Identify which cell holds the provided text, then report its (X, Y) central coordinate. 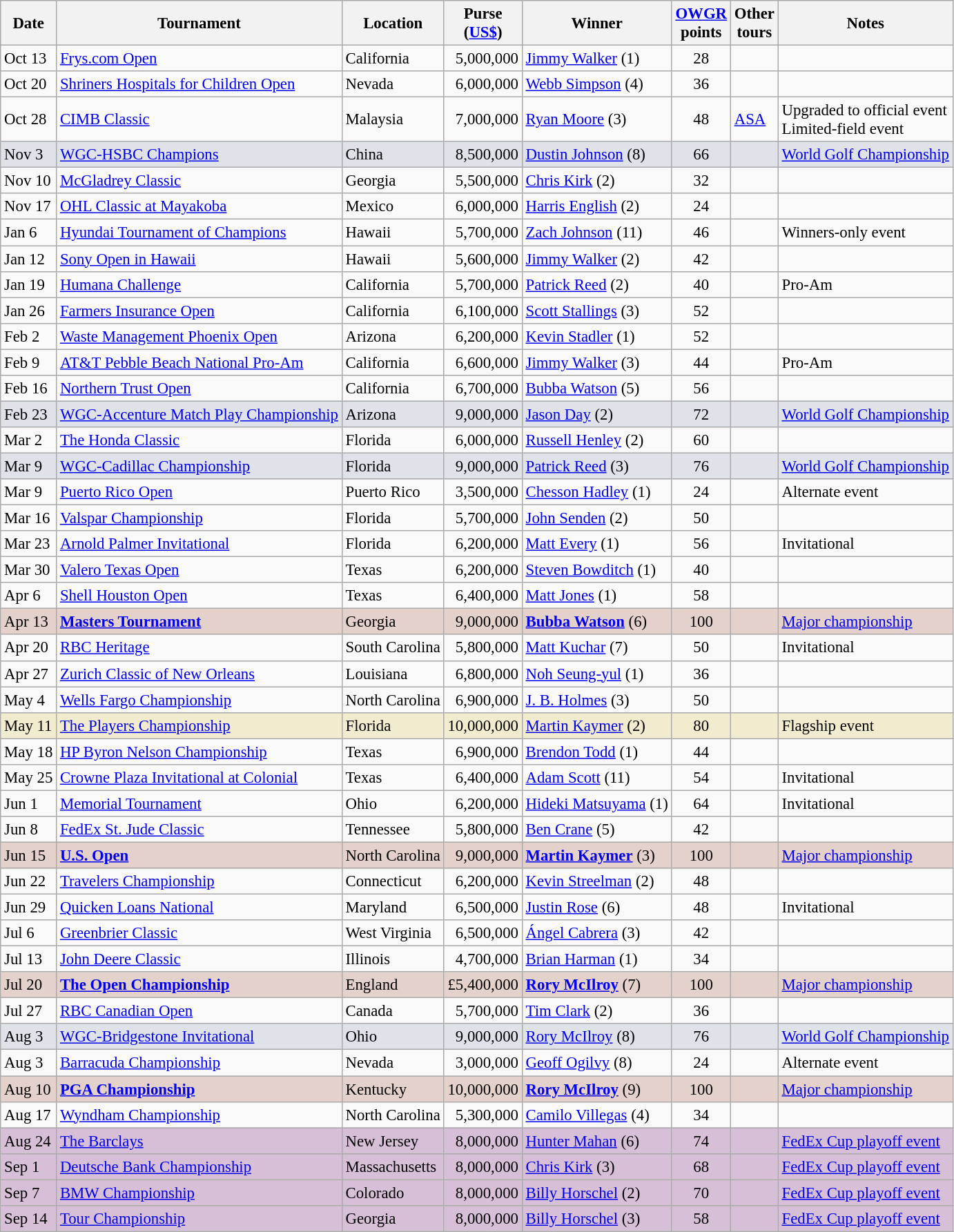
Quicken Loans National (199, 908)
OWGRpoints (701, 23)
May 11 (29, 725)
The Players Championship (199, 725)
Wells Fargo Championship (199, 700)
Frys.com Open (199, 59)
Jun 8 (29, 830)
The Barclays (199, 1141)
Dustin Johnson (8) (596, 155)
Sep 14 (29, 1219)
6,100,000 (483, 311)
Humana Challenge (199, 284)
Rory McIlroy (8) (596, 1037)
Jason Day (2) (596, 414)
Kevin Streelman (2) (596, 881)
Patrick Reed (2) (596, 284)
Apr 6 (29, 596)
The Honda Classic (199, 440)
28 (701, 59)
£5,400,000 (483, 985)
CIMB Classic (199, 120)
AT&T Pebble Beach National Pro-Am (199, 362)
Greenbrier Classic (199, 933)
McGladrey Classic (199, 181)
Apr 20 (29, 648)
PGA Championship (199, 1089)
Aug 17 (29, 1115)
Brian Harman (1) (596, 959)
Hunter Mahan (6) (596, 1141)
Nov 10 (29, 181)
WGC-Bridgestone Invitational (199, 1037)
Jul 13 (29, 959)
Memorial Tournament (199, 803)
Kevin Stadler (1) (596, 336)
Mexico (393, 206)
Ryan Moore (3) (596, 120)
Aug 10 (29, 1089)
Kentucky (393, 1089)
Apr 13 (29, 622)
Date (29, 23)
7,000,000 (483, 120)
RBC Canadian Open (199, 1011)
Billy Horschel (3) (596, 1219)
Puerto Rico Open (199, 492)
BMW Championship (199, 1193)
5,300,000 (483, 1115)
England (393, 985)
Webb Simpson (4) (596, 84)
Rory McIlroy (9) (596, 1089)
Adam Scott (11) (596, 778)
Jun 29 (29, 908)
Jan 19 (29, 284)
Mar 16 (29, 518)
68 (701, 1166)
Ángel Cabrera (3) (596, 933)
Tour Championship (199, 1219)
New Jersey (393, 1141)
FedEx St. Jude Classic (199, 830)
John Senden (2) (596, 518)
OHL Classic at Mayakoba (199, 206)
Northern Trust Open (199, 389)
Billy Horschel (2) (596, 1193)
Sony Open in Hawaii (199, 259)
Louisiana (393, 674)
ASA (754, 120)
Zach Johnson (11) (596, 233)
West Virginia (393, 933)
Malaysia (393, 120)
Farmers Insurance Open (199, 311)
3,000,000 (483, 1063)
Jan 12 (29, 259)
Jun 15 (29, 855)
46 (701, 233)
Deutsche Bank Championship (199, 1166)
5,000,000 (483, 59)
Jul 20 (29, 985)
Brendon Todd (1) (596, 752)
Colorado (393, 1193)
Jan 6 (29, 233)
Feb 23 (29, 414)
5,500,000 (483, 181)
Travelers Championship (199, 881)
Feb 2 (29, 336)
J. B. Holmes (3) (596, 700)
Connecticut (393, 881)
Massachusetts (393, 1166)
64 (701, 803)
4,700,000 (483, 959)
6,700,000 (483, 389)
Upgraded to official eventLimited-field event (866, 120)
Justin Rose (6) (596, 908)
Noh Seung-yul (1) (596, 674)
Location (393, 23)
Patrick Reed (3) (596, 466)
Shell Houston Open (199, 596)
Oct 28 (29, 120)
May 25 (29, 778)
U.S. Open (199, 855)
Chris Kirk (3) (596, 1166)
Feb 9 (29, 362)
Winners-only event (866, 233)
Shriners Hospitals for Children Open (199, 84)
Sep 7 (29, 1193)
3,500,000 (483, 492)
HP Byron Nelson Championship (199, 752)
54 (701, 778)
70 (701, 1193)
The Open Championship (199, 985)
60 (701, 440)
China (393, 155)
Mar 2 (29, 440)
Tournament (199, 23)
Jul 6 (29, 933)
Apr 27 (29, 674)
Jun 22 (29, 881)
Masters Tournament (199, 622)
Hideki Matsuyama (1) (596, 803)
Oct 13 (29, 59)
May 18 (29, 752)
Arnold Palmer Invitational (199, 544)
Crowne Plaza Invitational at Colonial (199, 778)
Puerto Rico (393, 492)
Waste Management Phoenix Open (199, 336)
Wyndham Championship (199, 1115)
Jimmy Walker (2) (596, 259)
Nov 3 (29, 155)
72 (701, 414)
Othertours (754, 23)
Jimmy Walker (3) (596, 362)
Steven Bowditch (1) (596, 570)
John Deere Classic (199, 959)
Oct 20 (29, 84)
Martin Kaymer (3) (596, 855)
Maryland (393, 908)
Matt Kuchar (7) (596, 648)
Martin Kaymer (2) (596, 725)
Winner (596, 23)
Barracuda Championship (199, 1063)
Zurich Classic of New Orleans (199, 674)
RBC Heritage (199, 648)
32 (701, 181)
Notes (866, 23)
Matt Every (1) (596, 544)
74 (701, 1141)
Camilo Villegas (4) (596, 1115)
6,800,000 (483, 674)
Feb 16 (29, 389)
Chris Kirk (2) (596, 181)
Matt Jones (1) (596, 596)
Valspar Championship (199, 518)
Jan 26 (29, 311)
Illinois (393, 959)
Aug 24 (29, 1141)
80 (701, 725)
Nov 17 (29, 206)
8,500,000 (483, 155)
Russell Henley (2) (596, 440)
Jun 1 (29, 803)
Jimmy Walker (1) (596, 59)
Bubba Watson (6) (596, 622)
Bubba Watson (5) (596, 389)
Geoff Ogilvy (8) (596, 1063)
Ben Crane (5) (596, 830)
WGC-HSBC Champions (199, 155)
Mar 23 (29, 544)
Jul 27 (29, 1011)
WGC-Cadillac Championship (199, 466)
Sep 1 (29, 1166)
Scott Stallings (3) (596, 311)
May 4 (29, 700)
6,600,000 (483, 362)
Flagship event (866, 725)
Rory McIlroy (7) (596, 985)
66 (701, 155)
Mar 30 (29, 570)
Tennessee (393, 830)
Chesson Hadley (1) (596, 492)
Purse(US$) (483, 23)
Tim Clark (2) (596, 1011)
5,600,000 (483, 259)
Hyundai Tournament of Champions (199, 233)
South Carolina (393, 648)
Valero Texas Open (199, 570)
Harris English (2) (596, 206)
WGC-Accenture Match Play Championship (199, 414)
Canada (393, 1011)
